Search for the cell housing the specified text and yield its (x, y) center coordinate. 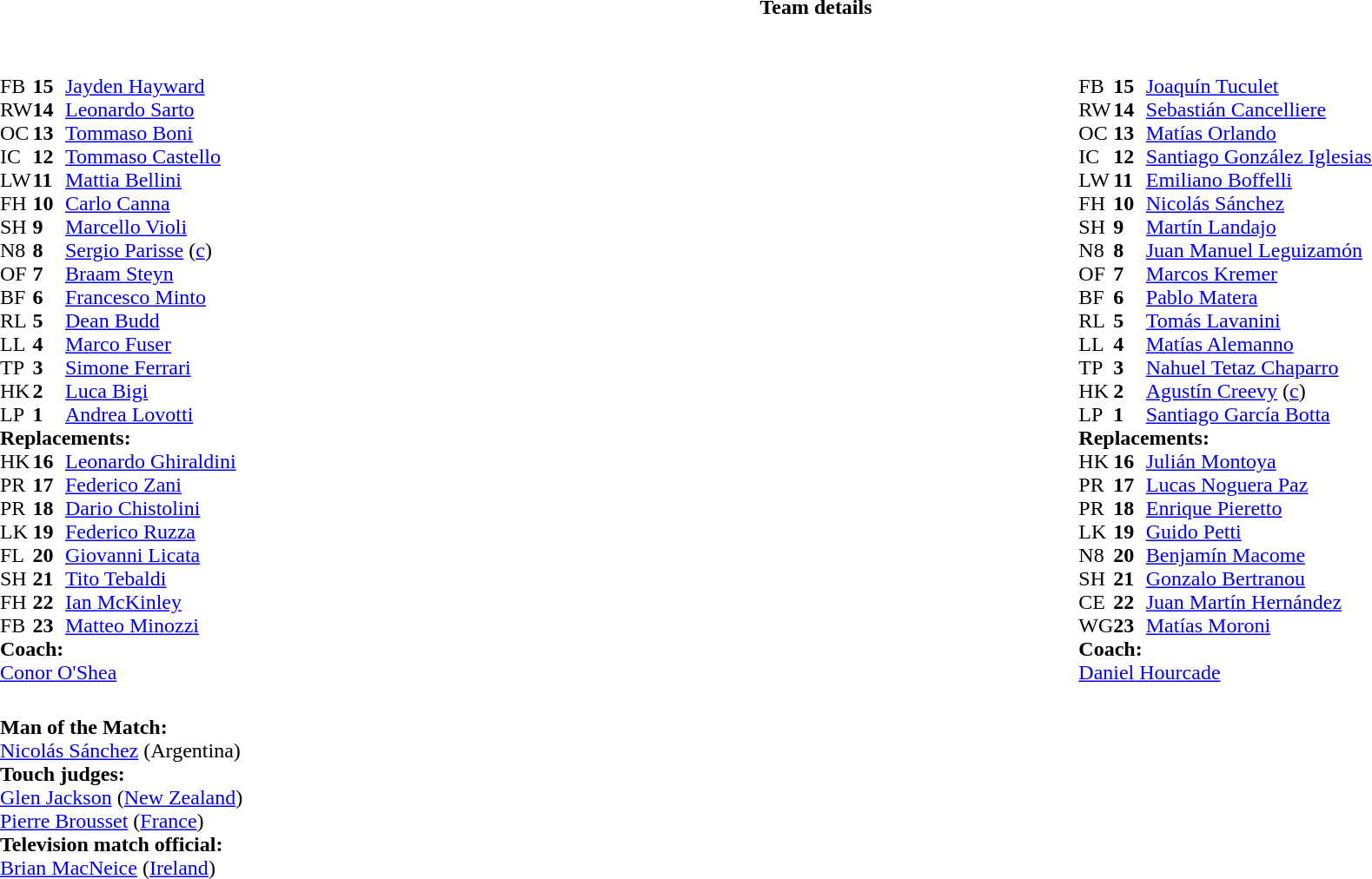
Martín Landajo (1259, 228)
Nicolás Sánchez (1259, 203)
Sergio Parisse (c) (151, 250)
Tommaso Castello (151, 156)
Matías Moroni (1259, 625)
Giovanni Licata (151, 556)
Marco Fuser (151, 344)
Sebastián Cancelliere (1259, 109)
WG (1096, 625)
Federico Ruzza (151, 532)
Emiliano Boffelli (1259, 181)
Marcos Kremer (1259, 274)
Dario Chistolini (151, 509)
Luca Bigi (151, 391)
Carlo Canna (151, 203)
Enrique Pieretto (1259, 509)
Matías Alemanno (1259, 344)
Gonzalo Bertranou (1259, 578)
Agustín Creevy (c) (1259, 391)
Juan Manuel Leguizamón (1259, 250)
Ian McKinley (151, 603)
Leonardo Sarto (151, 109)
Dean Budd (151, 321)
Conor O'Shea (118, 672)
Marcello Violi (151, 228)
Juan Martín Hernández (1259, 603)
Simone Ferrari (151, 368)
Tomás Lavanini (1259, 321)
Julián Montoya (1259, 462)
Joaquín Tuculet (1259, 87)
Leonardo Ghiraldini (151, 462)
FL (17, 556)
Mattia Bellini (151, 181)
Lucas Noguera Paz (1259, 485)
Benjamín Macome (1259, 556)
Santiago González Iglesias (1259, 156)
Pablo Matera (1259, 297)
Santiago García Botta (1259, 415)
Braam Steyn (151, 274)
Daniel Hourcade (1225, 672)
Francesco Minto (151, 297)
Tommaso Boni (151, 134)
Jayden Hayward (151, 87)
Matteo Minozzi (151, 625)
Andrea Lovotti (151, 415)
CE (1096, 603)
Guido Petti (1259, 532)
Matías Orlando (1259, 134)
Nahuel Tetaz Chaparro (1259, 368)
Tito Tebaldi (151, 578)
Federico Zani (151, 485)
